Locate the cell with the specified text and output its [X, Y] center coordinate. 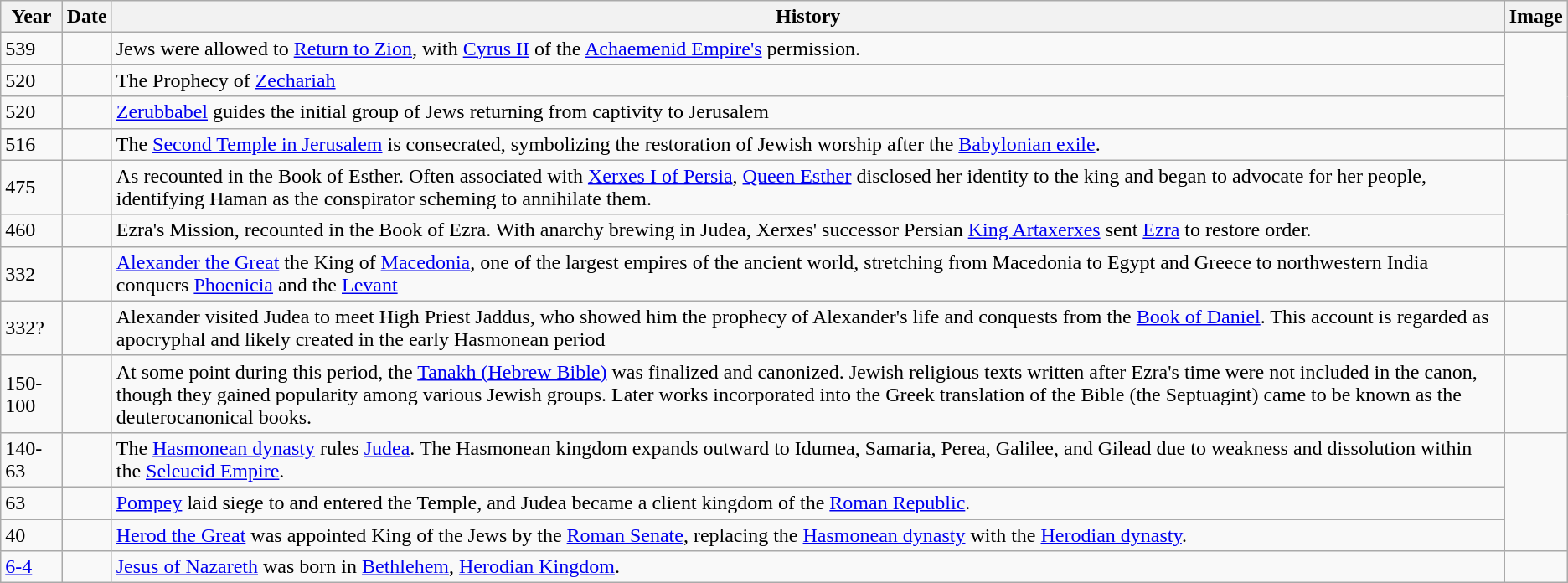
Zerubbabel guides the initial group of Jews returning from captivity to Jerusalem [807, 112]
Ezra's Mission, recounted in the Book of Ezra. With anarchy brewing in Judea, Xerxes' successor Persian King Artaxerxes sent Ezra to restore order. [807, 230]
Year [32, 17]
The Second Temple in Jerusalem is consecrated, symbolizing the restoration of Jewish worship after the Babylonian exile. [807, 144]
63 [32, 503]
Herod the Great was appointed King of the Jews by the Roman Senate, replacing the Hasmonean dynasty with the Herodian dynasty. [807, 535]
332 [32, 273]
460 [32, 230]
332? [32, 328]
Jews were allowed to Return to Zion, with Cyrus II of the Achaemenid Empire's permission. [807, 49]
40 [32, 535]
516 [32, 144]
6-4 [32, 567]
The Prophecy of Zechariah [807, 80]
Pompey laid siege to and entered the Temple, and Judea became a client kingdom of the Roman Republic. [807, 503]
150-100 [32, 394]
Date [87, 17]
Image [1536, 17]
Jesus of Nazareth was born in Bethlehem, Herodian Kingdom. [807, 567]
539 [32, 49]
History [807, 17]
475 [32, 188]
140-63 [32, 459]
